From the cell containing the given text, extract its center point as (x, y) coordinate. 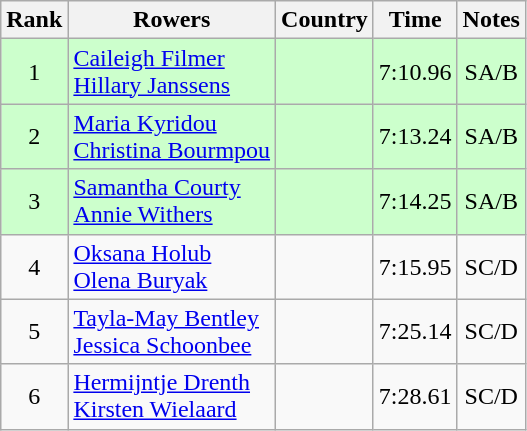
Tayla-May BentleyJessica Schoonbee (172, 332)
Time (415, 20)
7:28.61 (415, 396)
Country (325, 20)
1 (34, 72)
Samantha CourtyAnnie Withers (172, 202)
7:13.24 (415, 136)
7:10.96 (415, 72)
Oksana HolubOlena Buryak (172, 266)
7:25.14 (415, 332)
Caileigh FilmerHillary Janssens (172, 72)
4 (34, 266)
Rank (34, 20)
5 (34, 332)
Notes (491, 20)
Rowers (172, 20)
6 (34, 396)
3 (34, 202)
7:15.95 (415, 266)
Hermijntje DrenthKirsten Wielaard (172, 396)
2 (34, 136)
7:14.25 (415, 202)
Maria KyridouChristina Bourmpou (172, 136)
